Capture the cell that displays the provided text and extract its (X, Y) central coordinate. 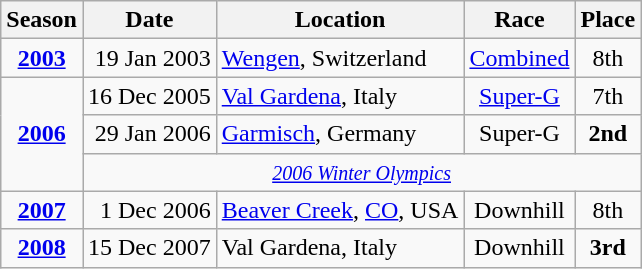
Location (340, 20)
2007 (42, 210)
2006 (42, 134)
Date (149, 20)
Place (608, 20)
2006 Winter Olympics (361, 172)
19 Jan 2003 (149, 58)
3rd (608, 248)
Race (520, 20)
Wengen, Switzerland (340, 58)
7th (608, 96)
29 Jan 2006 (149, 134)
Combined (520, 58)
Season (42, 20)
1 Dec 2006 (149, 210)
15 Dec 2007 (149, 248)
16 Dec 2005 (149, 96)
Beaver Creek, CO, USA (340, 210)
Garmisch, Germany (340, 134)
2008 (42, 248)
2nd (608, 134)
2003 (42, 58)
